Capture the cell that displays the provided text and extract its [x, y] central coordinate. 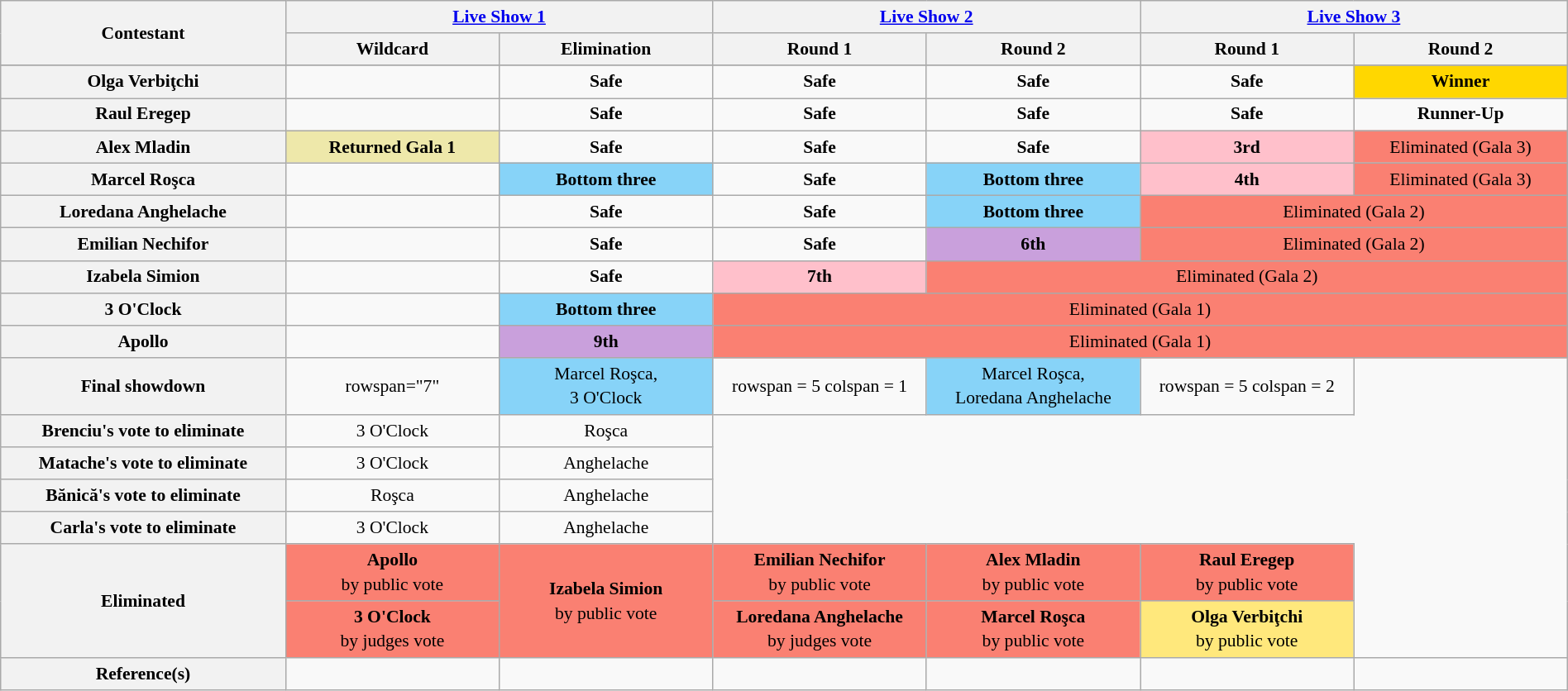
7th [820, 276]
Loredana Anghelacheby judges vote [820, 629]
rowspan = 5 colspan = 2 [1247, 386]
Olga Verbiţchiby public vote [1247, 629]
Final showdown [143, 386]
rowspan = 5 colspan = 1 [820, 386]
Emilian Nechiforby public vote [820, 573]
Marcel Roşca,Loredana Anghelache [1033, 386]
Eliminated [143, 602]
Apolloby public vote [392, 573]
Raul Eregepby public vote [1247, 573]
Loredana Anghelache [143, 212]
9th [606, 342]
Apollo [143, 342]
Elimination [606, 50]
3 O'Clock by judges vote [392, 629]
Matache's vote to eliminate [143, 463]
Brenciu's vote to eliminate [143, 431]
Marcel Roşcaby public vote [1033, 629]
Izabela Simion [143, 276]
Marcel Roşca,3 O'Clock [606, 386]
4th [1247, 180]
Bănică's vote to eliminate [143, 496]
Returned Gala 1 [392, 147]
Alex Mladin [143, 147]
Emilian Nechifor [143, 245]
Marcel Roşca [143, 180]
Reference(s) [143, 674]
Alex Mladinby public vote [1033, 573]
Winner [1460, 83]
Live Show 2 [926, 17]
Olga Verbiţchi [143, 83]
Live Show 1 [500, 17]
Raul Eregep [143, 114]
Wildcard [392, 50]
6th [1033, 245]
Runner-Up [1460, 114]
Izabela Simionby public vote [606, 602]
Live Show 3 [1355, 17]
rowspan="7" [392, 386]
Carla's vote to eliminate [143, 529]
Contestant [143, 33]
3rd [1247, 147]
